Detect which cell encompasses the target text, then output its (X, Y) center coordinate. 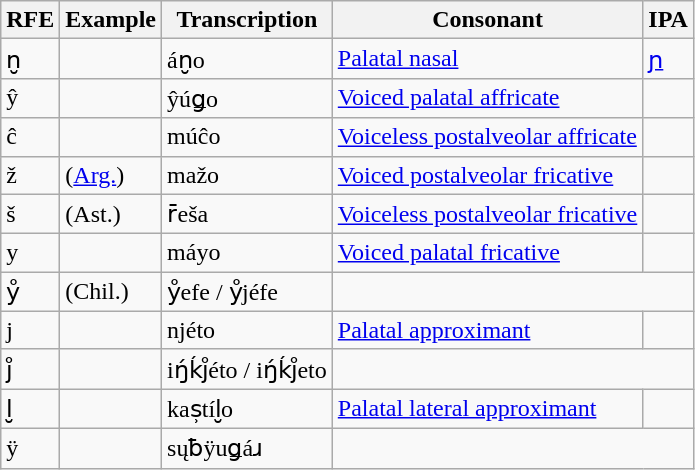
njéto (248, 330)
RFE (30, 20)
Voiceless postalveolar affricate (488, 137)
ŷúǥo (248, 98)
j̊ (30, 369)
n̮ (30, 59)
án̮o (248, 59)
(Arg.) (111, 175)
Voiced postalveolar fricative (488, 175)
Consonant (488, 20)
iŋ́ḱj̊éto / iŋ́ḱj̊eto (248, 369)
Transcription (248, 20)
ž (30, 175)
j (30, 330)
y (30, 253)
ĉ (30, 137)
kas̹tíl̮o (248, 409)
ŷ (30, 98)
ẙefe / ẙjéfe (248, 292)
ɲ (668, 59)
mažo (248, 175)
ÿ (30, 448)
(Ast.) (111, 214)
IPA (668, 20)
š (30, 214)
múĉo (248, 137)
Palatal nasal (488, 59)
Voiced palatal affricate (488, 98)
Voiced palatal fricative (488, 253)
Palatal approximant (488, 330)
máyo (248, 253)
(Chil.) (111, 292)
l̮ (30, 409)
Example (111, 20)
ẙ (30, 292)
sųƀÿuǥáɹ (248, 448)
r̄eša (248, 214)
Voiceless postalveolar fricative (488, 214)
Palatal lateral approximant (488, 409)
